Return the (x, y) coordinate for the center point of the cell that contains the specified text.  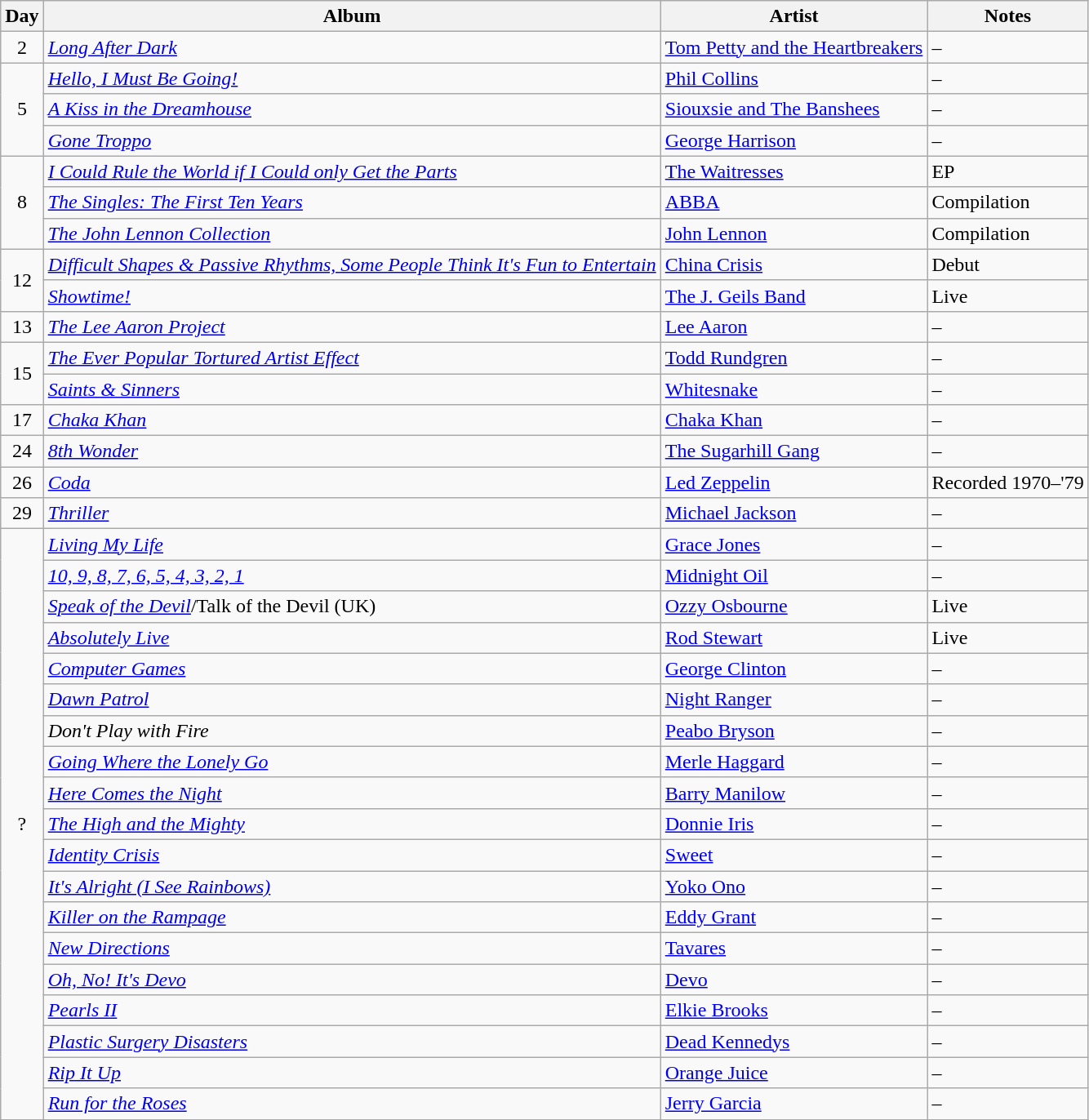
Day (22, 16)
Pearls II (352, 1011)
Killer on the Rampage (352, 918)
Long After Dark (352, 47)
Grace Jones (793, 544)
Lee Aaron (793, 327)
George Harrison (793, 140)
Eddy Grant (793, 918)
Barry Manilow (793, 793)
Oh, No! It's Devo (352, 980)
Sweet (793, 855)
Rip It Up (352, 1073)
Peabo Bryson (793, 731)
Computer Games (352, 669)
Donnie Iris (793, 824)
Run for the Roses (352, 1104)
2 (22, 47)
17 (22, 420)
Showtime! (352, 296)
The Lee Aaron Project (352, 327)
EP (1007, 171)
Recorded 1970–'79 (1007, 482)
Jerry Garcia (793, 1104)
Difficult Shapes & Passive Rhythms, Some People Think It's Fun to Entertain (352, 264)
5 (22, 109)
Going Where the Lonely Go (352, 762)
Orange Juice (793, 1073)
Don't Play with Fire (352, 731)
24 (22, 451)
ABBA (793, 202)
China Crisis (793, 264)
Absolutely Live (352, 638)
? (22, 824)
Here Comes the Night (352, 793)
The High and the Mighty (352, 824)
Speak of the Devil/Talk of the Devil (UK) (352, 607)
Thriller (352, 513)
Phil Collins (793, 78)
Ozzy Osbourne (793, 607)
Plastic Surgery Disasters (352, 1042)
Michael Jackson (793, 513)
Todd Rundgren (793, 358)
Artist (793, 16)
Dawn Patrol (352, 700)
Elkie Brooks (793, 1011)
13 (22, 327)
12 (22, 280)
Yoko Ono (793, 886)
Gone Troppo (352, 140)
Tavares (793, 949)
The J. Geils Band (793, 296)
The Singles: The First Ten Years (352, 202)
Merle Haggard (793, 762)
Midnight Oil (793, 576)
George Clinton (793, 669)
Dead Kennedys (793, 1042)
15 (22, 373)
The Sugarhill Gang (793, 451)
Living My Life (352, 544)
29 (22, 513)
10, 9, 8, 7, 6, 5, 4, 3, 2, 1 (352, 576)
Notes (1007, 16)
The John Lennon Collection (352, 233)
Coda (352, 482)
8 (22, 202)
Night Ranger (793, 700)
A Kiss in the Dreamhouse (352, 109)
New Directions (352, 949)
Album (352, 16)
The Ever Popular Tortured Artist Effect (352, 358)
John Lennon (793, 233)
It's Alright (I See Rainbows) (352, 886)
Tom Petty and the Heartbreakers (793, 47)
Led Zeppelin (793, 482)
Siouxsie and The Banshees (793, 109)
Whitesnake (793, 389)
Saints & Sinners (352, 389)
Rod Stewart (793, 638)
Devo (793, 980)
Hello, I Must Be Going! (352, 78)
Debut (1007, 264)
26 (22, 482)
8th Wonder (352, 451)
I Could Rule the World if I Could only Get the Parts (352, 171)
Identity Crisis (352, 855)
The Waitresses (793, 171)
